Locate the cell with the specified text and output its (x, y) center coordinate. 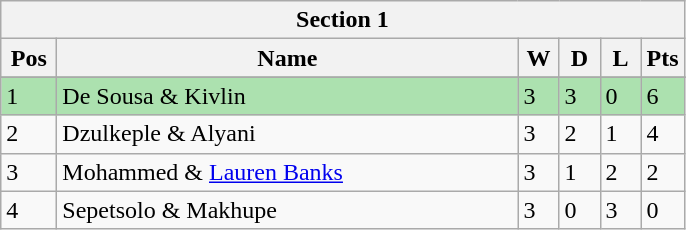
D (580, 58)
Section 1 (342, 20)
Name (288, 58)
W (538, 58)
Pos (29, 58)
L (620, 58)
Mohammed & Lauren Banks (288, 172)
Dzulkeple & Alyani (288, 134)
Pts (662, 58)
Sepetsolo & Makhupe (288, 210)
De Sousa & Kivlin (288, 96)
6 (662, 96)
